Detect which cell encompasses the target text, then output its (x, y) center coordinate. 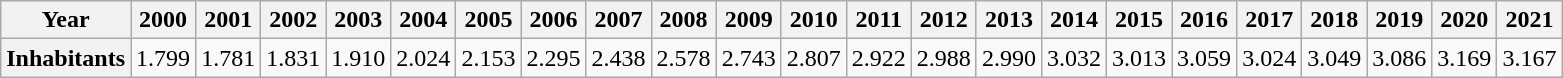
3.013 (1138, 58)
3.167 (1530, 58)
Inhabitants (66, 58)
2010 (814, 20)
2005 (488, 20)
2014 (1074, 20)
2008 (684, 20)
2.024 (424, 58)
2012 (944, 20)
2.295 (554, 58)
2.153 (488, 58)
2.578 (684, 58)
2007 (618, 20)
2.990 (1008, 58)
2.922 (878, 58)
2.743 (748, 58)
2001 (228, 20)
3.086 (1400, 58)
3.049 (1334, 58)
3.169 (1464, 58)
3.059 (1204, 58)
3.032 (1074, 58)
2000 (164, 20)
2016 (1204, 20)
2018 (1334, 20)
2.438 (618, 58)
2020 (1464, 20)
2004 (424, 20)
2009 (748, 20)
2011 (878, 20)
2019 (1400, 20)
2017 (1270, 20)
2.807 (814, 58)
2013 (1008, 20)
2021 (1530, 20)
1.910 (358, 58)
2015 (1138, 20)
2003 (358, 20)
Year (66, 20)
1.781 (228, 58)
1.831 (294, 58)
3.024 (1270, 58)
2002 (294, 20)
2.988 (944, 58)
1.799 (164, 58)
2006 (554, 20)
